Capture the cell that displays the provided text and extract its [x, y] central coordinate. 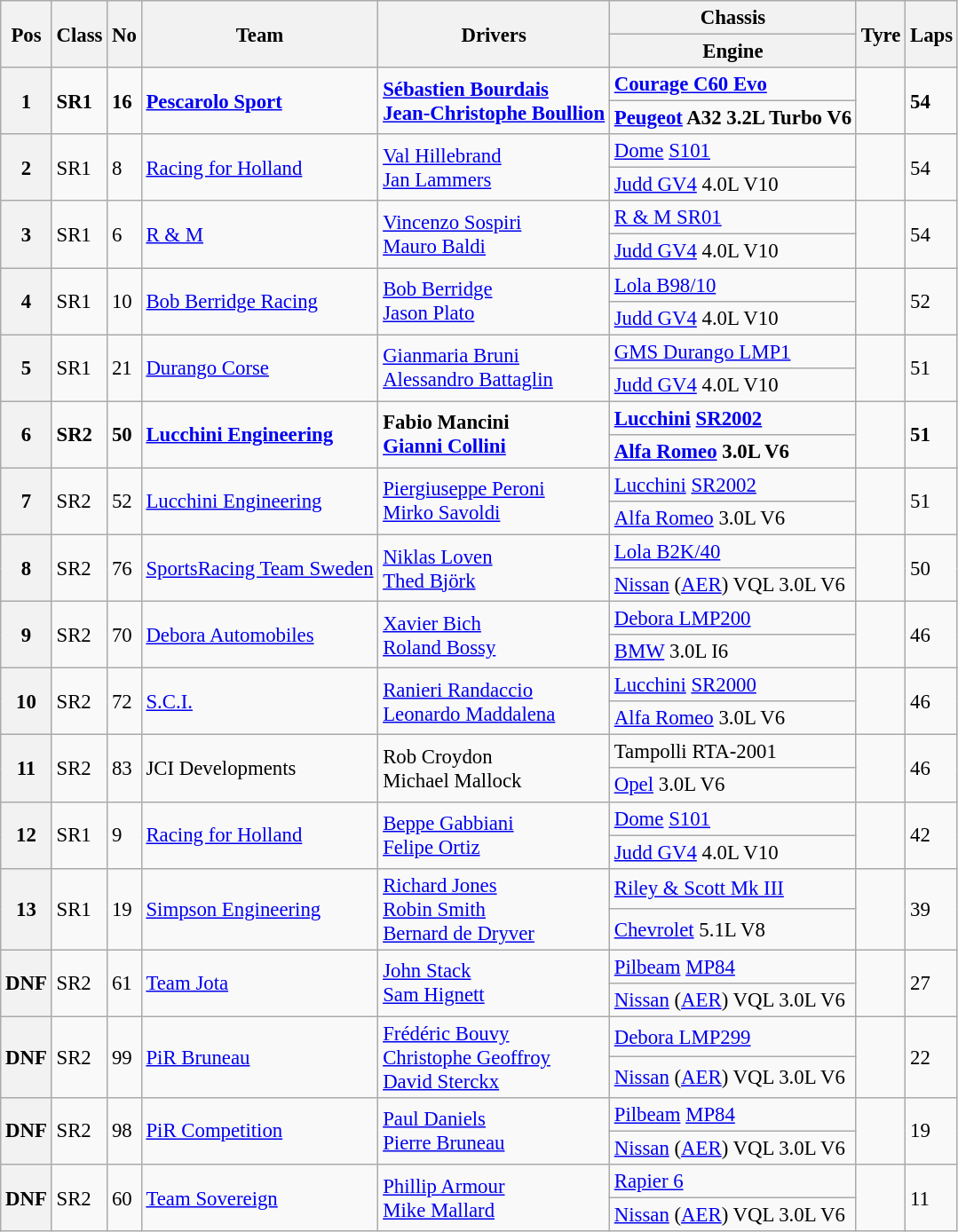
Team [259, 34]
Fabio Mancini Gianni Collini [494, 435]
PiR Competition [259, 1131]
22 [932, 1057]
S.C.I. [259, 701]
12 [27, 834]
Rapier 6 [732, 1181]
Simpson Engineering [259, 909]
Beppe Gabbiani Felipe Ortiz [494, 834]
98 [124, 1131]
PiR Bruneau [259, 1057]
3 [27, 234]
Rob Croydon Michael Mallock [494, 769]
76 [124, 568]
R & M [259, 234]
Team Sovereign [259, 1198]
Lola B98/10 [732, 285]
Lola B2K/40 [732, 551]
Ranieri Randaccio Leonardo Maddalena [494, 701]
Bob Berridge Jason Plato [494, 302]
Lucchini SR2000 [732, 685]
Richard Jones Robin Smith Bernard de Dryver [494, 909]
Gianmaria Bruni Alessandro Battaglin [494, 367]
83 [124, 769]
R & M SR01 [732, 217]
John Stack Sam Hignett [494, 983]
Paul Daniels Pierre Bruneau [494, 1131]
Debora LMP200 [732, 619]
Laps [932, 34]
Peugeot A32 3.2L Turbo V6 [732, 118]
72 [124, 701]
21 [124, 367]
Tyre [881, 34]
Chevrolet 5.1L V8 [732, 929]
Bob Berridge Racing [259, 302]
Durango Corse [259, 367]
61 [124, 983]
Val Hillebrand Jan Lammers [494, 167]
Debora LMP299 [732, 1037]
Piergiuseppe Peroni Mirko Savoldi [494, 501]
Opel 3.0L V6 [732, 786]
27 [932, 983]
Team Jota [259, 983]
JCI Developments [259, 769]
Phillip Armour Mike Mallard [494, 1198]
Sébastien Bourdais Jean-Christophe Boullion [494, 101]
SportsRacing Team Sweden [259, 568]
Drivers [494, 34]
39 [932, 909]
70 [124, 636]
Debora Automobiles [259, 636]
4 [27, 302]
60 [124, 1198]
16 [124, 101]
13 [27, 909]
Engine [732, 51]
Riley & Scott Mk III [732, 888]
Vincenzo Sospiri Mauro Baldi [494, 234]
Xavier Bich Roland Bossy [494, 636]
Niklas Loven Thed Björk [494, 568]
Tampolli RTA-2001 [732, 752]
1 [27, 101]
GMS Durango LMP1 [732, 351]
42 [932, 834]
No [124, 34]
5 [27, 367]
Chassis [732, 18]
Courage C60 Evo [732, 84]
7 [27, 501]
Pescarolo Sport [259, 101]
2 [27, 167]
99 [124, 1057]
BMW 3.0L I6 [732, 652]
Pos [27, 34]
Frédéric Bouvy Christophe Geoffroy David Sterckx [494, 1057]
Class [80, 34]
